Identify which cell holds the provided text, then report its (X, Y) central coordinate. 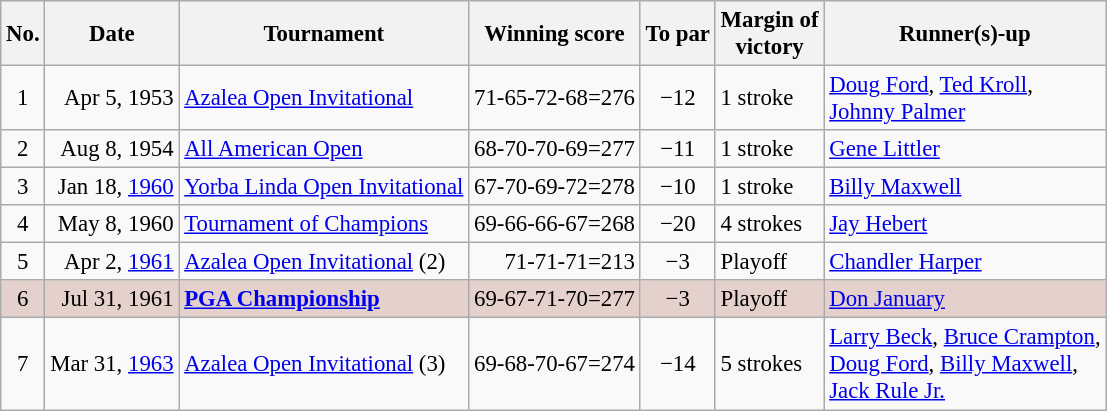
Date (112, 34)
Jay Hebert (965, 224)
67-70-69-72=278 (555, 187)
Tournament of Champions (324, 224)
71-65-72-68=276 (555, 98)
5 strokes (770, 364)
2 (23, 149)
Jan 18, 1960 (112, 187)
−12 (678, 98)
4 strokes (770, 224)
5 (23, 262)
Mar 31, 1963 (112, 364)
71-71-71=213 (555, 262)
Runner(s)-up (965, 34)
May 8, 1960 (112, 224)
−11 (678, 149)
PGA Championship (324, 299)
6 (23, 299)
69-66-66-67=268 (555, 224)
Tournament (324, 34)
Winning score (555, 34)
Don January (965, 299)
Yorba Linda Open Invitational (324, 187)
−14 (678, 364)
Azalea Open Invitational (2) (324, 262)
Azalea Open Invitational (324, 98)
4 (23, 224)
Margin ofvictory (770, 34)
Larry Beck, Bruce Crampton, Doug Ford, Billy Maxwell, Jack Rule Jr. (965, 364)
69-67-71-70=277 (555, 299)
Jul 31, 1961 (112, 299)
−10 (678, 187)
Billy Maxwell (965, 187)
Azalea Open Invitational (3) (324, 364)
Aug 8, 1954 (112, 149)
−20 (678, 224)
Apr 5, 1953 (112, 98)
1 (23, 98)
All American Open (324, 149)
3 (23, 187)
Gene Littler (965, 149)
Chandler Harper (965, 262)
7 (23, 364)
68-70-70-69=277 (555, 149)
Apr 2, 1961 (112, 262)
69-68-70-67=274 (555, 364)
Doug Ford, Ted Kroll, Johnny Palmer (965, 98)
No. (23, 34)
To par (678, 34)
